Capture the cell that displays the provided text and extract its (x, y) central coordinate. 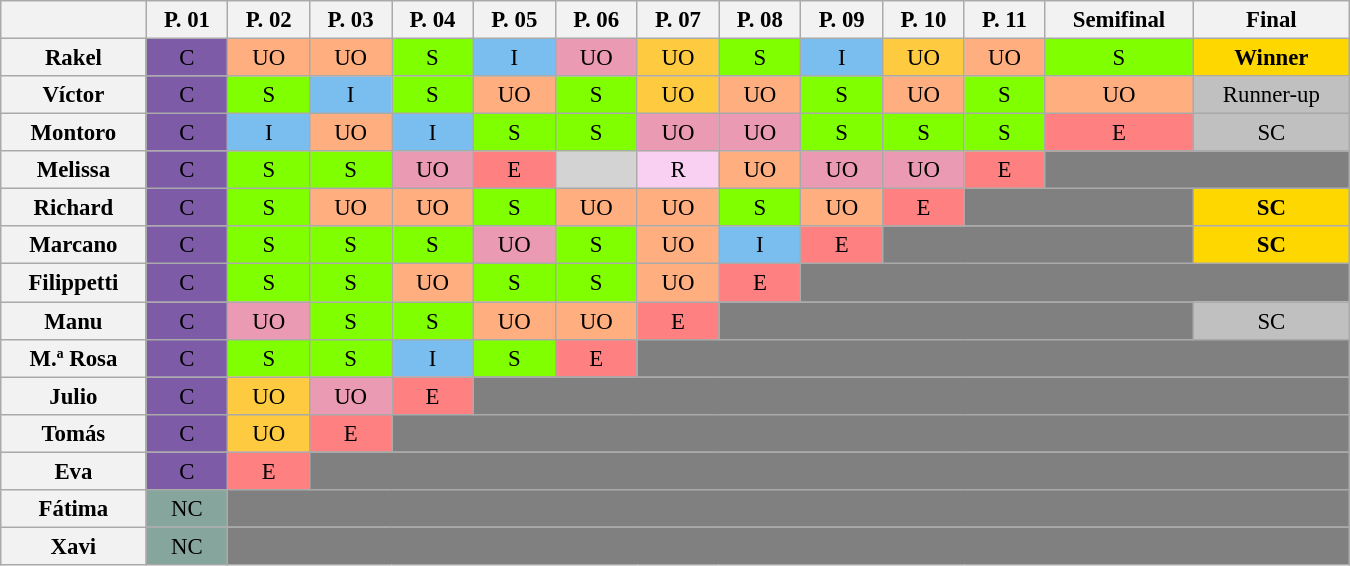
Fátima (74, 509)
Tomás (74, 433)
P. 02 (269, 20)
Final (1271, 20)
P. 03 (351, 20)
P. 07 (678, 20)
Semifinal (1118, 20)
Winner (1271, 58)
Manu (74, 321)
P. 05 (514, 20)
Montoro (74, 133)
P. 11 (1004, 20)
Eva (74, 471)
Runner-up (1271, 95)
M.ª Rosa (74, 358)
P. 04 (433, 20)
P. 10 (924, 20)
Xavi (74, 546)
Julio (74, 396)
P. 08 (760, 20)
Melissa (74, 170)
Filippetti (74, 283)
R (678, 170)
Richard (74, 208)
Víctor (74, 95)
Marcano (74, 245)
P. 01 (187, 20)
P. 09 (842, 20)
Rakel (74, 58)
P. 06 (596, 20)
